Identify which cell holds the provided text, then report its (X, Y) central coordinate. 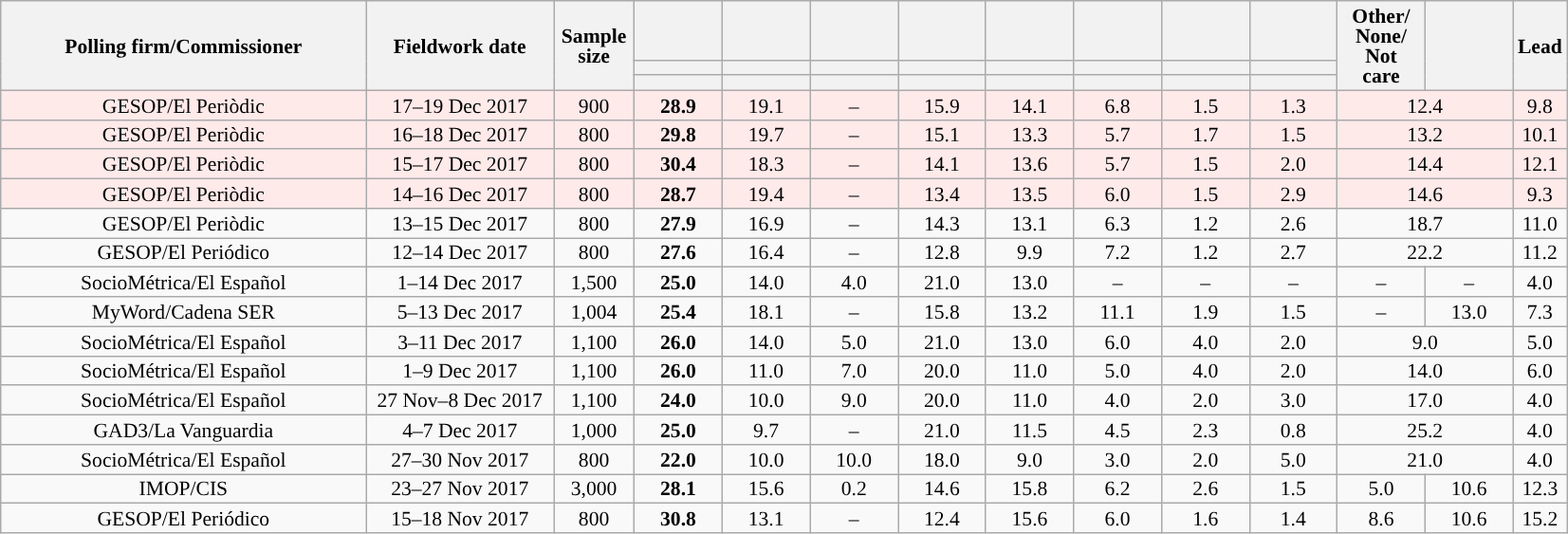
11.2 (1540, 252)
Polling firm/Commissioner (184, 46)
1,000 (594, 431)
0.2 (854, 489)
1–9 Dec 2017 (460, 370)
8.6 (1381, 518)
12–14 Dec 2017 (460, 252)
1.6 (1205, 518)
19.7 (766, 135)
19.4 (766, 193)
4–7 Dec 2017 (460, 431)
4.5 (1117, 431)
6.2 (1117, 489)
12.3 (1540, 489)
16–18 Dec 2017 (460, 135)
16.9 (766, 224)
1–14 Dec 2017 (460, 283)
29.8 (679, 135)
Lead (1540, 46)
13.3 (1030, 135)
1,004 (594, 311)
9.8 (1540, 104)
22.2 (1425, 252)
Fieldwork date (460, 46)
13.4 (941, 193)
18.7 (1425, 224)
15.2 (1540, 518)
9.7 (766, 431)
27.9 (679, 224)
10.1 (1540, 135)
27–30 Nov 2017 (460, 459)
27 Nov–8 Dec 2017 (460, 400)
2.7 (1294, 252)
9.9 (1030, 252)
25.4 (679, 311)
12.1 (1540, 165)
12.8 (941, 252)
22.0 (679, 459)
11.1 (1117, 311)
13.5 (1030, 193)
6.8 (1117, 104)
18.3 (766, 165)
6.3 (1117, 224)
27.6 (679, 252)
14–16 Dec 2017 (460, 193)
IMOP/CIS (184, 489)
14.3 (941, 224)
24.0 (679, 400)
15.9 (941, 104)
18.1 (766, 311)
14.4 (1425, 165)
900 (594, 104)
9.3 (1540, 193)
1.3 (1294, 104)
1.7 (1205, 135)
18.0 (941, 459)
30.4 (679, 165)
2.3 (1205, 431)
MyWord/Cadena SER (184, 311)
3–11 Dec 2017 (460, 341)
1,500 (594, 283)
Other/None/Notcare (1381, 46)
1.4 (1294, 518)
28.1 (679, 489)
GAD3/La Vanguardia (184, 431)
5–13 Dec 2017 (460, 311)
16.4 (766, 252)
28.7 (679, 193)
0.8 (1294, 431)
11.5 (1030, 431)
1.9 (1205, 311)
13.6 (1030, 165)
15–18 Nov 2017 (460, 518)
19.1 (766, 104)
7.0 (854, 370)
Sample size (594, 46)
23–27 Nov 2017 (460, 489)
15.1 (941, 135)
2.9 (1294, 193)
15–17 Dec 2017 (460, 165)
30.8 (679, 518)
3,000 (594, 489)
7.2 (1117, 252)
25.2 (1425, 431)
17–19 Dec 2017 (460, 104)
28.9 (679, 104)
17.0 (1425, 400)
7.3 (1540, 311)
13–15 Dec 2017 (460, 224)
